Return [x, y] of the center of cell containing provided text 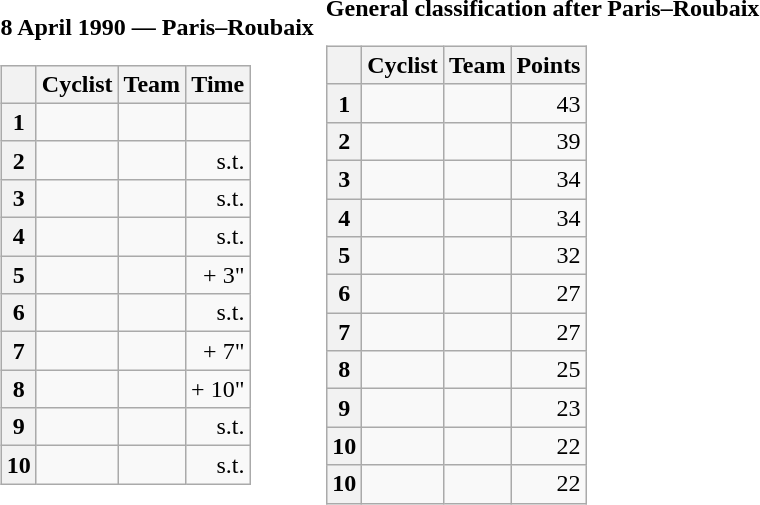
+ 10" [218, 389]
32 [548, 256]
+ 3" [218, 275]
39 [548, 141]
Points [548, 65]
Time [218, 84]
25 [548, 370]
43 [548, 103]
+ 7" [218, 351]
23 [548, 408]
